Return [X, Y] of the center of cell containing provided text 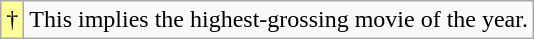
This implies the highest-grossing movie of the year. [279, 20]
† [12, 20]
